Identify which cell holds the provided text, then report its (x, y) central coordinate. 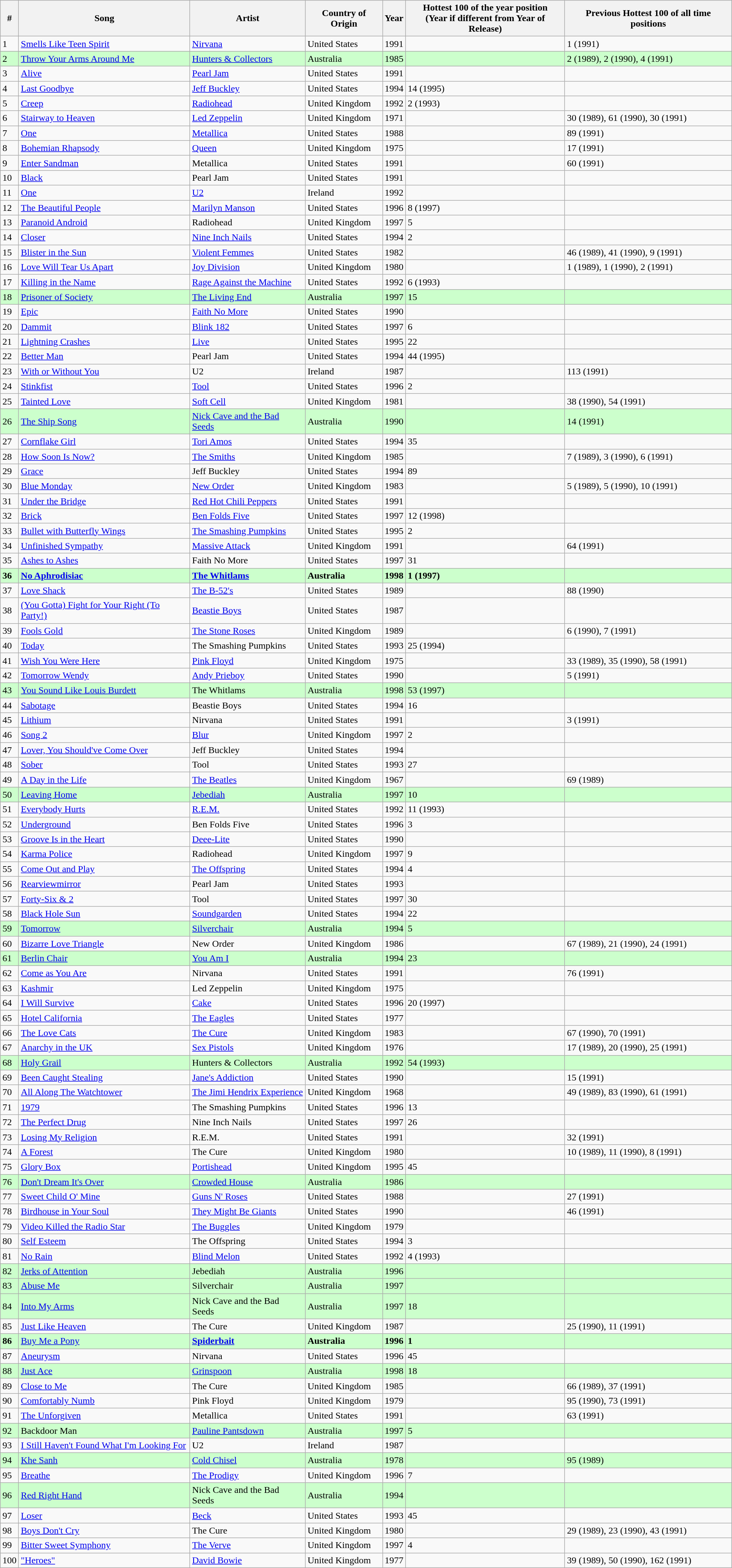
69 (1989) (648, 780)
25 (1990), 11 (1991) (648, 1326)
Stairway to Heaven (104, 118)
The Ship Song (104, 421)
6 (1990), 7 (1991) (648, 631)
Into My Arms (104, 1306)
52 (9, 824)
76 (9, 1182)
60 (1991) (648, 163)
95 (1989) (648, 1460)
Losing My Religion (104, 1137)
Blur (248, 735)
Beck (248, 1516)
Live (248, 342)
Joy Division (248, 267)
33 (9, 531)
64 (1991) (648, 546)
1 (1997) (485, 575)
Guns N' Roses (248, 1197)
20 (9, 327)
42 (9, 675)
86 (9, 1341)
80 (9, 1241)
The Prodigy (248, 1475)
14 (1991) (648, 421)
Closer (104, 237)
Love Shack (104, 590)
Year (394, 18)
2 (1989), 2 (1990), 4 (1991) (648, 59)
14 (1995) (485, 88)
Self Esteem (104, 1241)
54 (9, 854)
Unfinished Sympathy (104, 546)
Come as You Are (104, 973)
66 (1989), 37 (1991) (648, 1386)
Violent Femmes (248, 252)
63 (9, 988)
25 (1994) (485, 646)
94 (9, 1460)
39 (1989), 50 (1990), 162 (1991) (648, 1560)
24 (9, 386)
65 (9, 1018)
Sober (104, 765)
93 (9, 1446)
1981 (394, 401)
Grace (104, 471)
Last Goodbye (104, 88)
Today (104, 646)
1968 (394, 1092)
1 (1991) (648, 44)
6 (1993) (485, 282)
Hotel California (104, 1018)
85 (9, 1326)
19 (9, 312)
Alive (104, 74)
21 (9, 342)
Tori Amos (248, 441)
49 (1989), 83 (1990), 61 (1991) (648, 1092)
Blink 182 (248, 327)
17 (1989), 20 (1990), 25 (1991) (648, 1048)
59 (9, 928)
Love Will Tear Us Apart (104, 267)
Cake (248, 1003)
Berlin Chair (104, 958)
74 (9, 1152)
Pauline Pantsdown (248, 1431)
Ashes to Ashes (104, 561)
14 (9, 237)
8 (9, 148)
63 (1991) (648, 1415)
75 (9, 1167)
113 (1991) (648, 371)
Enter Sandman (104, 163)
Dammit (104, 327)
33 (1989), 35 (1990), 58 (1991) (648, 660)
Bitter Sweet Symphony (104, 1545)
8 (1997) (485, 208)
Jerks of Attention (104, 1271)
43 (9, 690)
Tomorrow (104, 928)
17 (9, 282)
32 (9, 516)
Blue Monday (104, 486)
The Jimi Hendrix Experience (248, 1092)
46 (9, 735)
77 (9, 1197)
69 (9, 1077)
95 (1990), 73 (1991) (648, 1401)
72 (9, 1122)
The Smiths (248, 457)
You Am I (248, 958)
91 (9, 1415)
97 (9, 1516)
Just Like Heaven (104, 1326)
3 (1991) (648, 720)
11 (1993) (485, 809)
46 (1991) (648, 1212)
Paranoid Android (104, 223)
88 (1990) (648, 590)
Stinkfist (104, 386)
# (9, 18)
Blind Melon (248, 1256)
No Aphrodisiac (104, 575)
Wish You Were Here (104, 660)
81 (9, 1256)
47 (9, 750)
70 (9, 1092)
Underground (104, 824)
36 (9, 575)
57 (9, 899)
They Might Be Giants (248, 1212)
Black Hole Sun (104, 913)
Cold Chisel (248, 1460)
Epic (104, 312)
20 (1997) (485, 1003)
Hottest 100 of the year position (Year if different from Year of Release) (485, 18)
The Beatles (248, 780)
28 (9, 457)
Country of Origin (344, 18)
Video Killed the Radio Star (104, 1226)
39 (9, 631)
90 (9, 1401)
Soft Cell (248, 401)
84 (9, 1306)
67 (1989), 21 (1990), 24 (1991) (648, 943)
78 (9, 1212)
Prisoner of Society (104, 297)
96 (9, 1495)
79 (9, 1226)
Khe Sanh (104, 1460)
50 (9, 795)
Lover, You Should've Come Over (104, 750)
Breathe (104, 1475)
73 (9, 1137)
41 (9, 660)
A Day in the Life (104, 780)
Boys Don't Cry (104, 1530)
Come Out and Play (104, 869)
10 (1989), 11 (1990), 8 (1991) (648, 1152)
Anarchy in the UK (104, 1048)
Artist (248, 18)
12 (1998) (485, 516)
I Still Haven't Found What I'm Looking For (104, 1446)
Under the Bridge (104, 501)
98 (9, 1530)
4 (1993) (485, 1256)
55 (9, 869)
"Heroes" (104, 1560)
100 (9, 1560)
30 (1989), 61 (1990), 30 (1991) (648, 118)
1967 (394, 780)
Portishead (248, 1167)
Backdoor Man (104, 1431)
Just Ace (104, 1371)
Song 2 (104, 735)
Loser (104, 1516)
Blister in the Sun (104, 252)
Karma Police (104, 854)
Andy Prieboy (248, 675)
71 (9, 1107)
68 (9, 1063)
34 (9, 546)
5 (1989), 5 (1990), 10 (1991) (648, 486)
Tainted Love (104, 401)
88 (9, 1371)
Cornflake Girl (104, 441)
Better Man (104, 356)
Killing in the Name (104, 282)
37 (9, 590)
1971 (394, 118)
Buy Me a Pony (104, 1341)
Bizarre Love Triangle (104, 943)
67 (1990), 70 (1991) (648, 1033)
The B-52's (248, 590)
Forty-Six & 2 (104, 899)
Black (104, 178)
Kashmir (104, 988)
44 (1995) (485, 356)
No Rain (104, 1256)
87 (9, 1356)
29 (1989), 23 (1990), 43 (1991) (648, 1530)
I Will Survive (104, 1003)
17 (1991) (648, 148)
Comfortably Numb (104, 1401)
Previous Hottest 100 of all time positions (648, 18)
1976 (394, 1048)
29 (9, 471)
7 (1989), 3 (1990), 6 (1991) (648, 457)
The Living End (248, 297)
Red Right Hand (104, 1495)
51 (9, 809)
40 (9, 646)
Everybody Hurts (104, 809)
38 (1990), 54 (1991) (648, 401)
Groove Is in the Heart (104, 839)
Rage Against the Machine (248, 282)
32 (1991) (648, 1137)
11 (9, 192)
David Bowie (248, 1560)
54 (1993) (485, 1063)
Throw Your Arms Around Me (104, 59)
92 (9, 1431)
99 (9, 1545)
Holy Grail (104, 1063)
The Buggles (248, 1226)
The Perfect Drug (104, 1122)
How Soon Is Now? (104, 457)
66 (9, 1033)
Sabotage (104, 705)
2 (1993) (485, 103)
83 (9, 1286)
48 (9, 765)
Lithium (104, 720)
The Eagles (248, 1018)
1978 (394, 1460)
76 (1991) (648, 973)
38 (9, 610)
Tomorrow Wendy (104, 675)
58 (9, 913)
1982 (394, 252)
You Sound Like Louis Burdett (104, 690)
64 (9, 1003)
5 (1991) (648, 675)
Abuse Me (104, 1286)
Rearviewmirror (104, 884)
53 (9, 839)
A Forest (104, 1152)
Queen (248, 148)
Smells Like Teen Spirit (104, 44)
The Stone Roses (248, 631)
Jane's Addiction (248, 1077)
61 (9, 958)
All Along The Watchtower (104, 1092)
Don't Dream It's Over (104, 1182)
(You Gotta) Fight for Your Right (To Party!) (104, 610)
53 (1997) (485, 690)
Massive Attack (248, 546)
46 (1989), 41 (1990), 9 (1991) (648, 252)
Spiderbait (248, 1341)
Aneurysm (104, 1356)
89 (1991) (648, 133)
Fools Gold (104, 631)
The Verve (248, 1545)
Song (104, 18)
27 (1991) (648, 1197)
Leaving Home (104, 795)
Bohemian Rhapsody (104, 148)
Creep (104, 103)
82 (9, 1271)
15 (1991) (648, 1077)
Soundgarden (248, 913)
67 (9, 1048)
The Unforgiven (104, 1415)
Red Hot Chili Peppers (248, 501)
Marilyn Manson (248, 208)
The Beautiful People (104, 208)
62 (9, 973)
Crowded House (248, 1182)
Birdhouse in Your Soul (104, 1212)
Deee-Lite (248, 839)
25 (9, 401)
Brick (104, 516)
Sweet Child O' Mine (104, 1197)
44 (9, 705)
95 (9, 1475)
1 (1989), 1 (1990), 2 (1991) (648, 267)
Bullet with Butterfly Wings (104, 531)
Been Caught Stealing (104, 1077)
Lightning Crashes (104, 342)
With or Without You (104, 371)
12 (9, 208)
49 (9, 780)
Sex Pistols (248, 1048)
60 (9, 943)
Grinspoon (248, 1371)
The Love Cats (104, 1033)
Glory Box (104, 1167)
Close to Me (104, 1386)
56 (9, 884)
